Capture the cell that displays the provided text and extract its (X, Y) central coordinate. 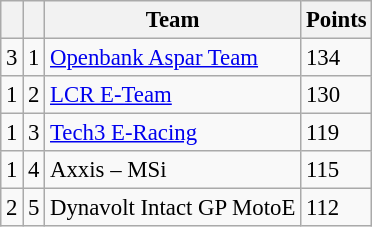
Team (173, 20)
Points (336, 20)
Dynavolt Intact GP MotoE (173, 208)
Openbank Aspar Team (173, 58)
Tech3 E-Racing (173, 133)
130 (336, 95)
134 (336, 58)
119 (336, 133)
115 (336, 170)
Axxis – MSi (173, 170)
LCR E-Team (173, 95)
4 (34, 170)
5 (34, 208)
112 (336, 208)
